Scan for the cell matching the given text and deliver its (x, y) coordinate at center. 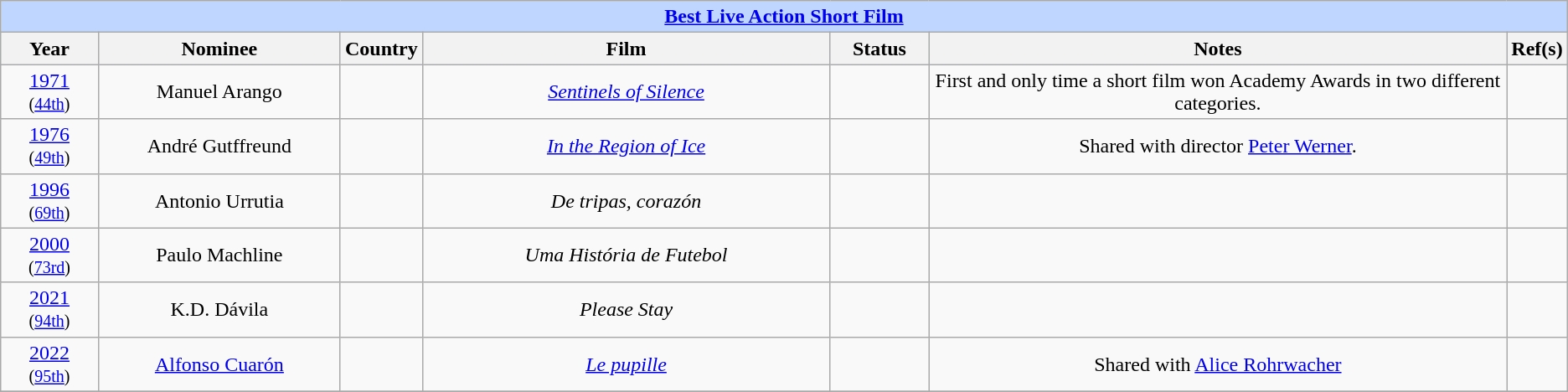
Shared with director Peter Werner. (1218, 146)
Le pupille (627, 364)
2022(95th) (50, 364)
Shared with Alice Rohrwacher (1218, 364)
Alfonso Cuarón (219, 364)
Antonio Urrutia (219, 201)
André Gutffreund (219, 146)
1996(69th) (50, 201)
Uma História de Futebol (627, 255)
De tripas, corazón (627, 201)
Manuel Arango (219, 92)
First and only time a short film won Academy Awards in two different categories. (1218, 92)
Film (627, 49)
Please Stay (627, 310)
Year (50, 49)
Best Live Action Short Film (784, 17)
Ref(s) (1537, 49)
Status (879, 49)
2021(94th) (50, 310)
Sentinels of Silence (627, 92)
K.D. Dávila (219, 310)
Nominee (219, 49)
1976(49th) (50, 146)
2000(73rd) (50, 255)
Paulo Machline (219, 255)
Country (381, 49)
In the Region of Ice (627, 146)
Notes (1218, 49)
1971(44th) (50, 92)
